Extract the (X, Y) coordinate from the center of the cell holding the provided text.  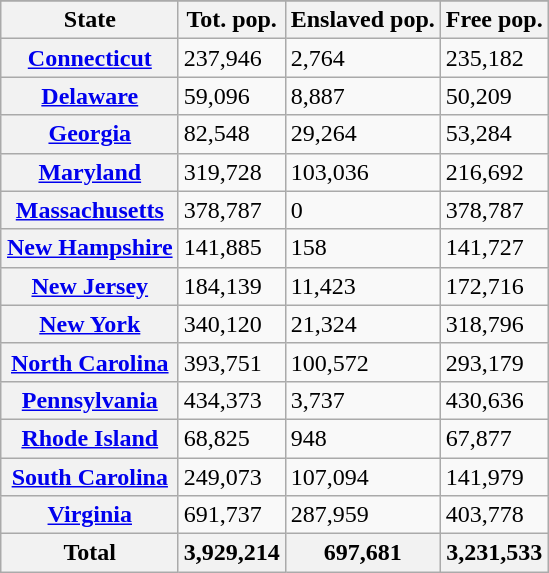
59,096 (232, 96)
50,209 (494, 96)
21,324 (362, 324)
Free pop. (494, 20)
172,716 (494, 286)
434,373 (232, 400)
948 (362, 438)
318,796 (494, 324)
249,073 (232, 477)
3,929,214 (232, 553)
235,182 (494, 58)
691,737 (232, 515)
Enslaved pop. (362, 20)
103,036 (362, 172)
340,120 (232, 324)
Virginia (90, 515)
287,959 (362, 515)
68,825 (232, 438)
Rhode Island (90, 438)
100,572 (362, 362)
Georgia (90, 134)
Maryland (90, 172)
New York (90, 324)
New Jersey (90, 286)
29,264 (362, 134)
184,139 (232, 286)
8,887 (362, 96)
430,636 (494, 400)
697,681 (362, 553)
3,231,533 (494, 553)
82,548 (232, 134)
Massachusetts (90, 210)
403,778 (494, 515)
141,885 (232, 248)
Total (90, 553)
53,284 (494, 134)
Delaware (90, 96)
2,764 (362, 58)
New Hampshire (90, 248)
Pennsylvania (90, 400)
216,692 (494, 172)
158 (362, 248)
237,946 (232, 58)
319,728 (232, 172)
293,179 (494, 362)
107,094 (362, 477)
0 (362, 210)
67,877 (494, 438)
State (90, 20)
141,727 (494, 248)
3,737 (362, 400)
North Carolina (90, 362)
393,751 (232, 362)
Connecticut (90, 58)
141,979 (494, 477)
11,423 (362, 286)
Tot. pop. (232, 20)
South Carolina (90, 477)
